Provide the (x, y) coordinate of the cell's center where the given text is located.  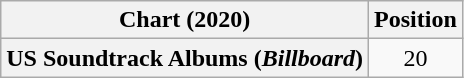
Position (416, 20)
20 (416, 58)
Chart (2020) (185, 20)
US Soundtrack Albums (Billboard) (185, 58)
